For the text-containing cell, return its midpoint in [X, Y] coordinate format. 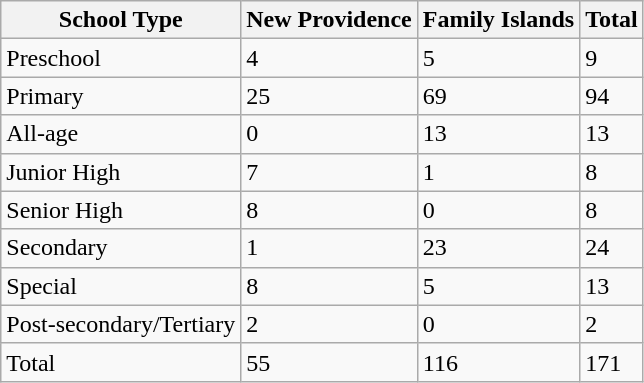
Preschool [121, 58]
Special [121, 286]
55 [330, 362]
Primary [121, 96]
Junior High [121, 172]
Secondary [121, 248]
Family Islands [498, 20]
9 [612, 58]
171 [612, 362]
All-age [121, 134]
4 [330, 58]
25 [330, 96]
Post-secondary/Tertiary [121, 324]
23 [498, 248]
School Type [121, 20]
24 [612, 248]
116 [498, 362]
New Providence [330, 20]
94 [612, 96]
69 [498, 96]
Senior High [121, 210]
7 [330, 172]
